Identify which cell holds the provided text, then report its [X, Y] central coordinate. 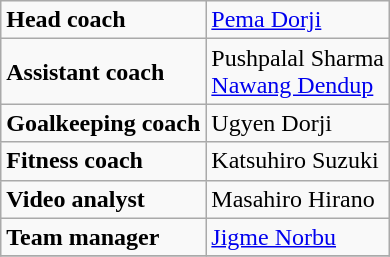
Pema Dorji [298, 20]
Team manager [104, 237]
Katsuhiro Suzuki [298, 161]
Goalkeeping coach [104, 123]
Head coach [104, 20]
Video analyst [104, 199]
Assistant coach [104, 72]
Jigme Norbu [298, 237]
Ugyen Dorji [298, 123]
Fitness coach [104, 161]
Pushpalal Sharma Nawang Dendup [298, 72]
Masahiro Hirano [298, 199]
